Output the (X, Y) coordinate of the center of the cell containing the given text.  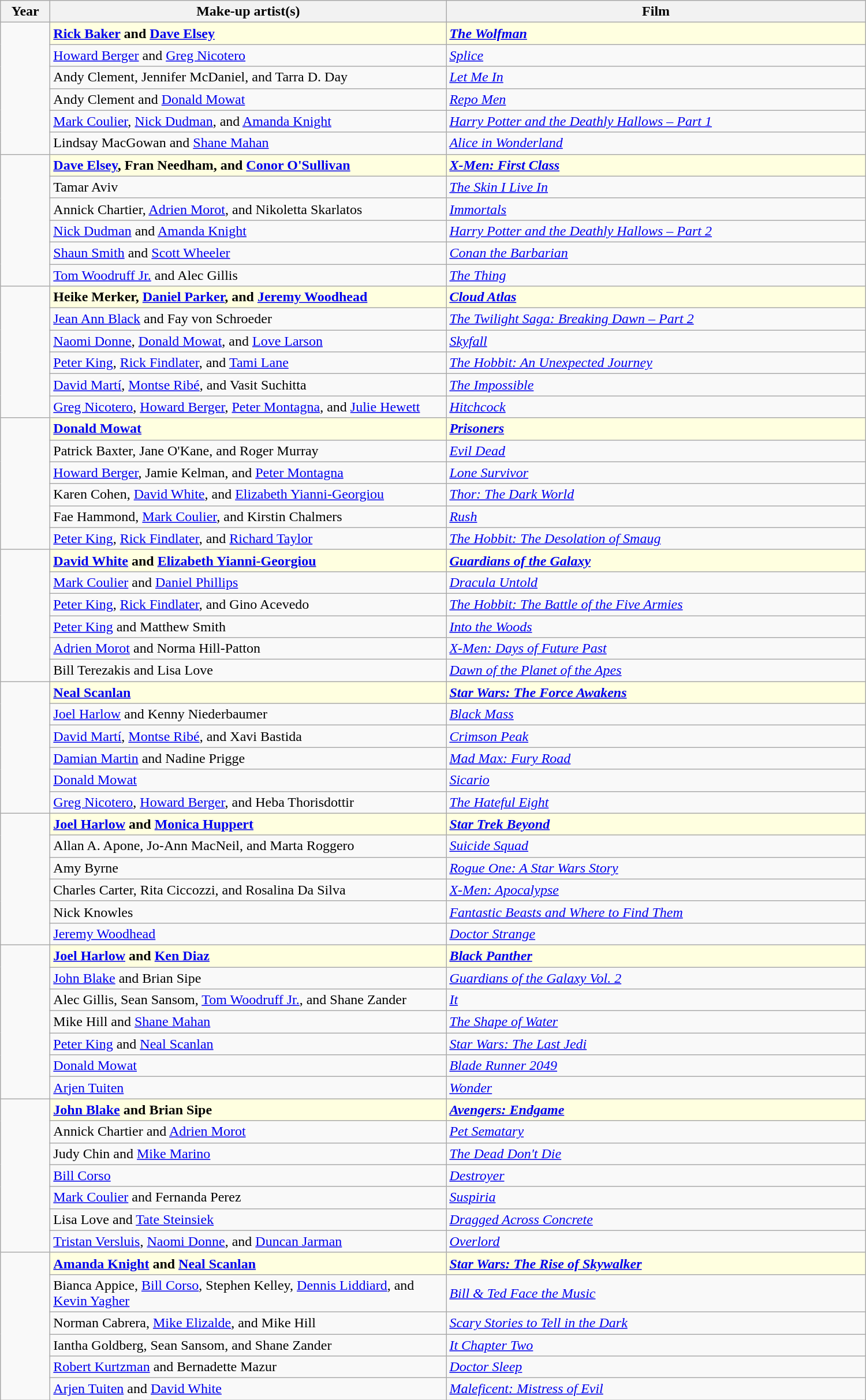
Doctor Sleep (656, 1367)
David Martí, Montse Ribé, and Vasit Suchitta (248, 385)
Judy Chin and Mike Marino (248, 1154)
Greg Nicotero, Howard Berger, Peter Montagna, and Julie Hewett (248, 407)
Annick Chartier, Adrien Morot, and Nikoletta Skarlatos (248, 209)
Annick Chartier and Adrien Morot (248, 1132)
Harry Potter and the Deathly Hallows – Part 1 (656, 121)
Bianca Appice, Bill Corso, Stephen Kelley, Dennis Liddiard, and Kevin Yagher (248, 1293)
Peter King and Matthew Smith (248, 626)
Mark Coulier and Fernanda Perez (248, 1197)
The Skin I Live In (656, 187)
Greg Nicotero, Howard Berger, and Heba Thorisdottir (248, 802)
X-Men: Apocalypse (656, 890)
Star Wars: The Force Awakens (656, 692)
Patrick Baxter, Jane O'Kane, and Roger Murray (248, 451)
Rogue One: A Star Wars Story (656, 868)
Amanda Knight and Neal Scanlan (248, 1263)
Star Trek Beyond (656, 824)
Heike Merker, Daniel Parker, and Jeremy Woodhead (248, 297)
Let Me In (656, 77)
Immortals (656, 209)
Arjen Tuiten (248, 1088)
Jeremy Woodhead (248, 934)
Overlord (656, 1241)
X-Men: First Class (656, 165)
Damian Martin and Nadine Prigge (248, 758)
Pet Sematary (656, 1132)
Sicario (656, 780)
Mad Max: Fury Road (656, 758)
Scary Stories to Tell in the Dark (656, 1323)
Doctor Strange (656, 934)
Wonder (656, 1088)
Evil Dead (656, 451)
It Chapter Two (656, 1345)
Alec Gillis, Sean Sansom, Tom Woodruff Jr., and Shane Zander (248, 1000)
Nick Knowles (248, 912)
Bill Terezakis and Lisa Love (248, 671)
Destroyer (656, 1176)
Shaun Smith and Scott Wheeler (248, 253)
Fantastic Beasts and Where to Find Them (656, 912)
Suicide Squad (656, 846)
Conan the Barbarian (656, 253)
Joel Harlow and Monica Huppert (248, 824)
Peter King, Rick Findlater, and Tami Lane (248, 363)
Film (656, 12)
Prisoners (656, 429)
David Martí, Montse Ribé, and Xavi Bastida (248, 736)
Charles Carter, Rita Ciccozzi, and Rosalina Da Silva (248, 890)
Make-up artist(s) (248, 12)
The Impossible (656, 385)
Andy Clement and Donald Mowat (248, 99)
Amy Byrne (248, 868)
Robert Kurtzman and Bernadette Mazur (248, 1367)
The Shape of Water (656, 1022)
The Wolfman (656, 33)
Black Panther (656, 956)
Lindsay MacGowan and Shane Mahan (248, 143)
The Hobbit: The Desolation of Smaug (656, 538)
Black Mass (656, 714)
Jean Ann Black and Fay von Schroeder (248, 319)
Star Wars: The Rise of Skywalker (656, 1263)
Harry Potter and the Deathly Hallows – Part 2 (656, 231)
Arjen Tuiten and David White (248, 1389)
Andy Clement, Jennifer McDaniel, and Tarra D. Day (248, 77)
Tamar Aviv (248, 187)
Avengers: Endgame (656, 1110)
Maleficent: Mistress of Evil (656, 1389)
Year (25, 12)
X-Men: Days of Future Past (656, 649)
Peter King, Rick Findlater, and Gino Acevedo (248, 604)
Crimson Peak (656, 736)
The Thing (656, 275)
Fae Hammond, Mark Coulier, and Kirstin Chalmers (248, 516)
Peter King and Neal Scanlan (248, 1044)
Bill & Ted Face the Music (656, 1293)
Blade Runner 2049 (656, 1066)
The Hobbit: An Unexpected Journey (656, 363)
Star Wars: The Last Jedi (656, 1044)
Guardians of the Galaxy Vol. 2 (656, 978)
The Hateful Eight (656, 802)
Hitchcock (656, 407)
Repo Men (656, 99)
Alice in Wonderland (656, 143)
Mike Hill and Shane Mahan (248, 1022)
Thor: The Dark World (656, 495)
Dracula Untold (656, 582)
Allan A. Apone, Jo-Ann MacNeil, and Marta Roggero (248, 846)
Tom Woodruff Jr. and Alec Gillis (248, 275)
David White and Elizabeth Yianni-Georgiou (248, 560)
Bill Corso (248, 1176)
Dragged Across Concrete (656, 1219)
Skyfall (656, 341)
Joel Harlow and Kenny Niederbaumer (248, 714)
Dave Elsey, Fran Needham, and Conor O'Sullivan (248, 165)
Splice (656, 55)
Rush (656, 516)
Iantha Goldberg, Sean Sansom, and Shane Zander (248, 1345)
Lisa Love and Tate Steinsiek (248, 1219)
Karen Cohen, David White, and Elizabeth Yianni-Georgiou (248, 495)
Lone Survivor (656, 473)
Neal Scanlan (248, 692)
Into the Woods (656, 626)
The Twilight Saga: Breaking Dawn – Part 2 (656, 319)
Howard Berger and Greg Nicotero (248, 55)
Tristan Versluis, Naomi Donne, and Duncan Jarman (248, 1241)
Mark Coulier, Nick Dudman, and Amanda Knight (248, 121)
The Hobbit: The Battle of the Five Armies (656, 604)
Suspiria (656, 1197)
Naomi Donne, Donald Mowat, and Love Larson (248, 341)
Howard Berger, Jamie Kelman, and Peter Montagna (248, 473)
Adrien Morot and Norma Hill-Patton (248, 649)
Cloud Atlas (656, 297)
Rick Baker and Dave Elsey (248, 33)
Norman Cabrera, Mike Elizalde, and Mike Hill (248, 1323)
It (656, 1000)
The Dead Don't Die (656, 1154)
Nick Dudman and Amanda Knight (248, 231)
Joel Harlow and Ken Diaz (248, 956)
Mark Coulier and Daniel Phillips (248, 582)
Guardians of the Galaxy (656, 560)
Peter King, Rick Findlater, and Richard Taylor (248, 538)
Dawn of the Planet of the Apes (656, 671)
